Provide the (X, Y) coordinate of the cell's center where the given text is located.  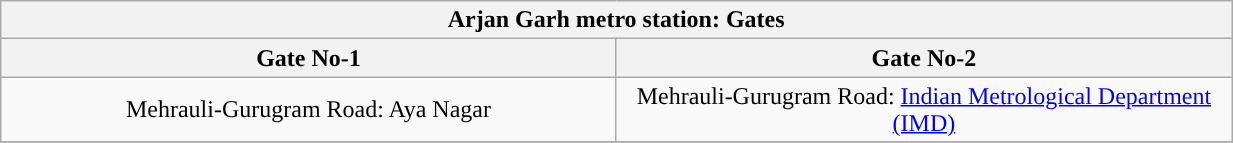
Gate No-1 (308, 58)
Mehrauli-Gurugram Road: Aya Nagar (308, 110)
Arjan Garh metro station: Gates (616, 20)
Gate No-2 (924, 58)
Mehrauli-Gurugram Road: Indian Metrological Department (IMD) (924, 110)
